Identify which cell holds the provided text, then report its [x, y] central coordinate. 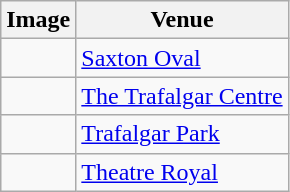
Venue [182, 20]
Saxton Oval [182, 58]
Image [38, 20]
The Trafalgar Centre [182, 96]
Trafalgar Park [182, 134]
Theatre Royal [182, 172]
